Extract the (x, y) coordinate from the center of the cell holding the provided text.  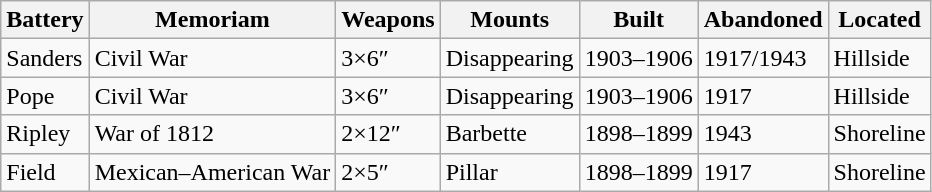
1917/1943 (763, 58)
1943 (763, 134)
War of 1812 (212, 134)
Abandoned (763, 20)
2×5″ (388, 172)
Pope (45, 96)
Built (638, 20)
Mexican–American War (212, 172)
Pillar (510, 172)
Ripley (45, 134)
Sanders (45, 58)
Mounts (510, 20)
2×12″ (388, 134)
Located (880, 20)
Field (45, 172)
Barbette (510, 134)
Weapons (388, 20)
Memoriam (212, 20)
Battery (45, 20)
